Search for the cell housing the specified text and yield its [X, Y] center coordinate. 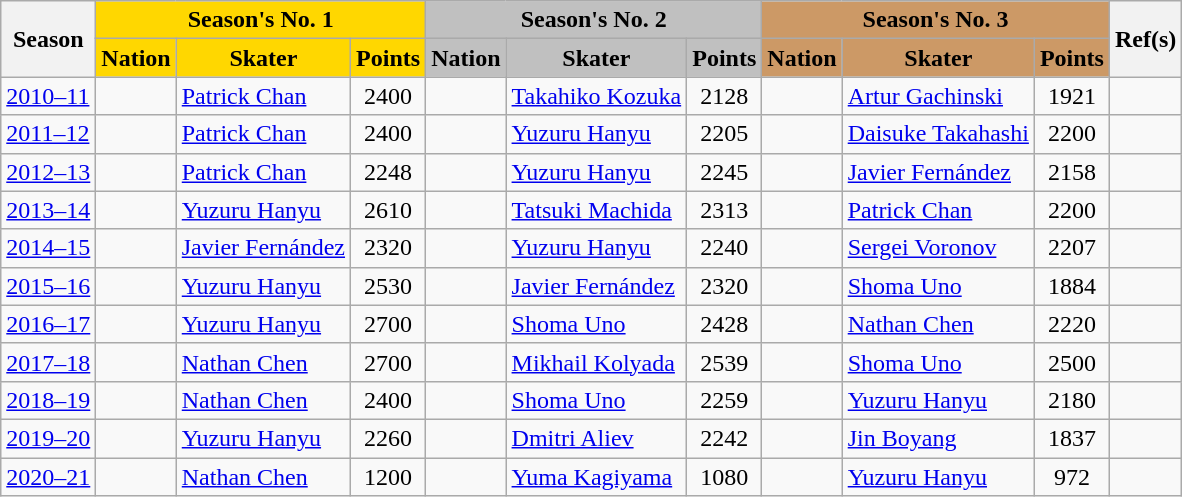
2019–20 [48, 438]
2530 [388, 286]
2017–18 [48, 362]
Season's No. 1 [261, 20]
Yuma Kagiyama [596, 477]
2240 [724, 248]
Season's No. 3 [936, 20]
1921 [1072, 96]
2260 [388, 438]
2180 [1072, 400]
2012–13 [48, 172]
2245 [724, 172]
2128 [724, 96]
2011–12 [48, 134]
Daisuke Takahashi [938, 134]
1200 [388, 477]
Dmitri Aliev [596, 438]
2539 [724, 362]
1884 [1072, 286]
2259 [724, 400]
2205 [724, 134]
Tatsuki Machida [596, 210]
2015–16 [48, 286]
Ref(s) [1145, 39]
Sergei Voronov [938, 248]
2313 [724, 210]
Artur Gachinski [938, 96]
2013–14 [48, 210]
2207 [1072, 248]
Takahiko Kozuka [596, 96]
2158 [1072, 172]
2220 [1072, 324]
Season's No. 2 [594, 20]
2248 [388, 172]
1837 [1072, 438]
2016–17 [48, 324]
Jin Boyang [938, 438]
2242 [724, 438]
1080 [724, 477]
2428 [724, 324]
2020–21 [48, 477]
2610 [388, 210]
Season [48, 39]
972 [1072, 477]
2010–11 [48, 96]
2018–19 [48, 400]
2500 [1072, 362]
2014–15 [48, 248]
Mikhail Kolyada [596, 362]
